Pinpoint the cell where the given text exists, returning its [x, y] midpoint coordinate. 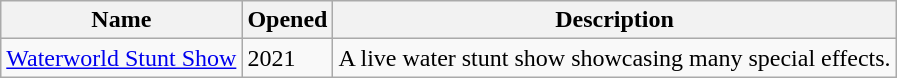
Description [614, 20]
Waterworld Stunt Show [122, 58]
Opened [288, 20]
2021 [288, 58]
A live water stunt show showcasing many special effects. [614, 58]
Name [122, 20]
